For the text-containing cell, return its midpoint in [x, y] coordinate format. 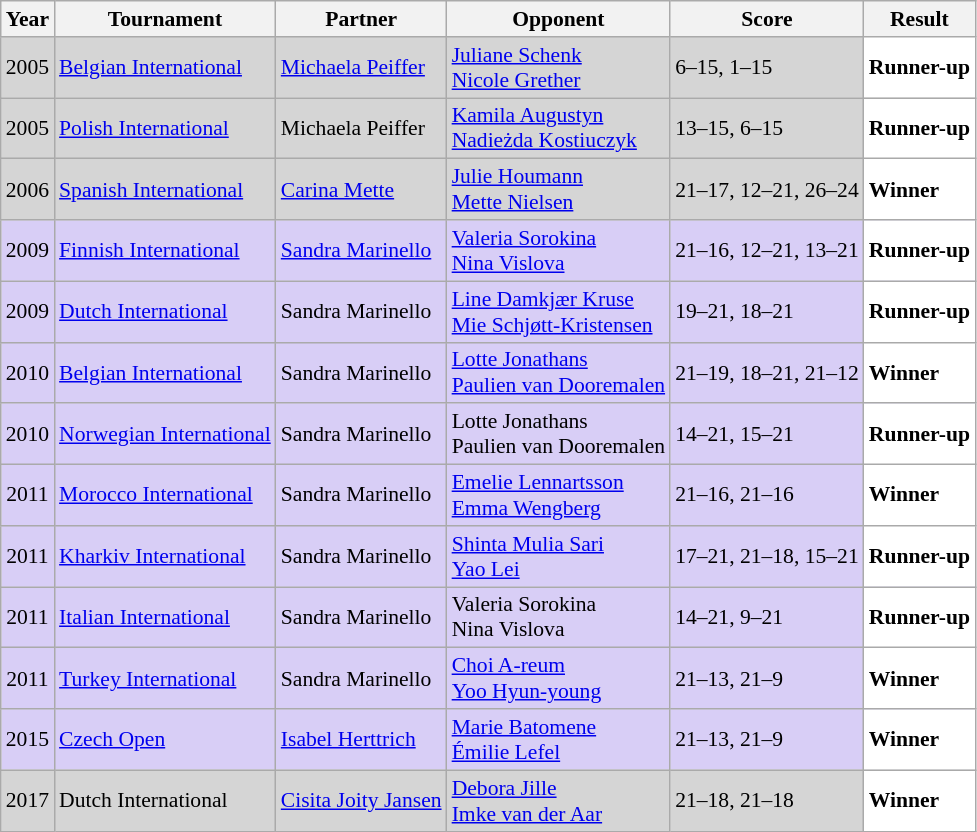
Kamila Augustyn Nadieżda Kostiuczyk [559, 128]
Shinta Mulia Sari Yao Lei [559, 556]
Norwegian International [165, 434]
21–18, 21–18 [767, 800]
21–16, 21–16 [767, 496]
Line Damkjær Kruse Mie Schjøtt-Kristensen [559, 312]
2006 [28, 190]
14–21, 15–21 [767, 434]
14–21, 9–21 [767, 618]
Year [28, 19]
Opponent [559, 19]
Debora Jille Imke van der Aar [559, 800]
Julie Houmann Mette Nielsen [559, 190]
Choi A-reum Yoo Hyun-young [559, 678]
Juliane Schenk Nicole Grether [559, 68]
6–15, 1–15 [767, 68]
Emelie Lennartsson Emma Wengberg [559, 496]
Cisita Joity Jansen [362, 800]
Spanish International [165, 190]
Isabel Herttrich [362, 740]
Polish International [165, 128]
Turkey International [165, 678]
21–16, 12–21, 13–21 [767, 250]
21–17, 12–21, 26–24 [767, 190]
Score [767, 19]
Kharkiv International [165, 556]
21–19, 18–21, 21–12 [767, 372]
Italian International [165, 618]
Tournament [165, 19]
Morocco International [165, 496]
19–21, 18–21 [767, 312]
Partner [362, 19]
2015 [28, 740]
13–15, 6–15 [767, 128]
Marie Batomene Émilie Lefel [559, 740]
Carina Mette [362, 190]
Czech Open [165, 740]
17–21, 21–18, 15–21 [767, 556]
2017 [28, 800]
Finnish International [165, 250]
Result [920, 19]
